For the text-containing cell, return its midpoint in [x, y] coordinate format. 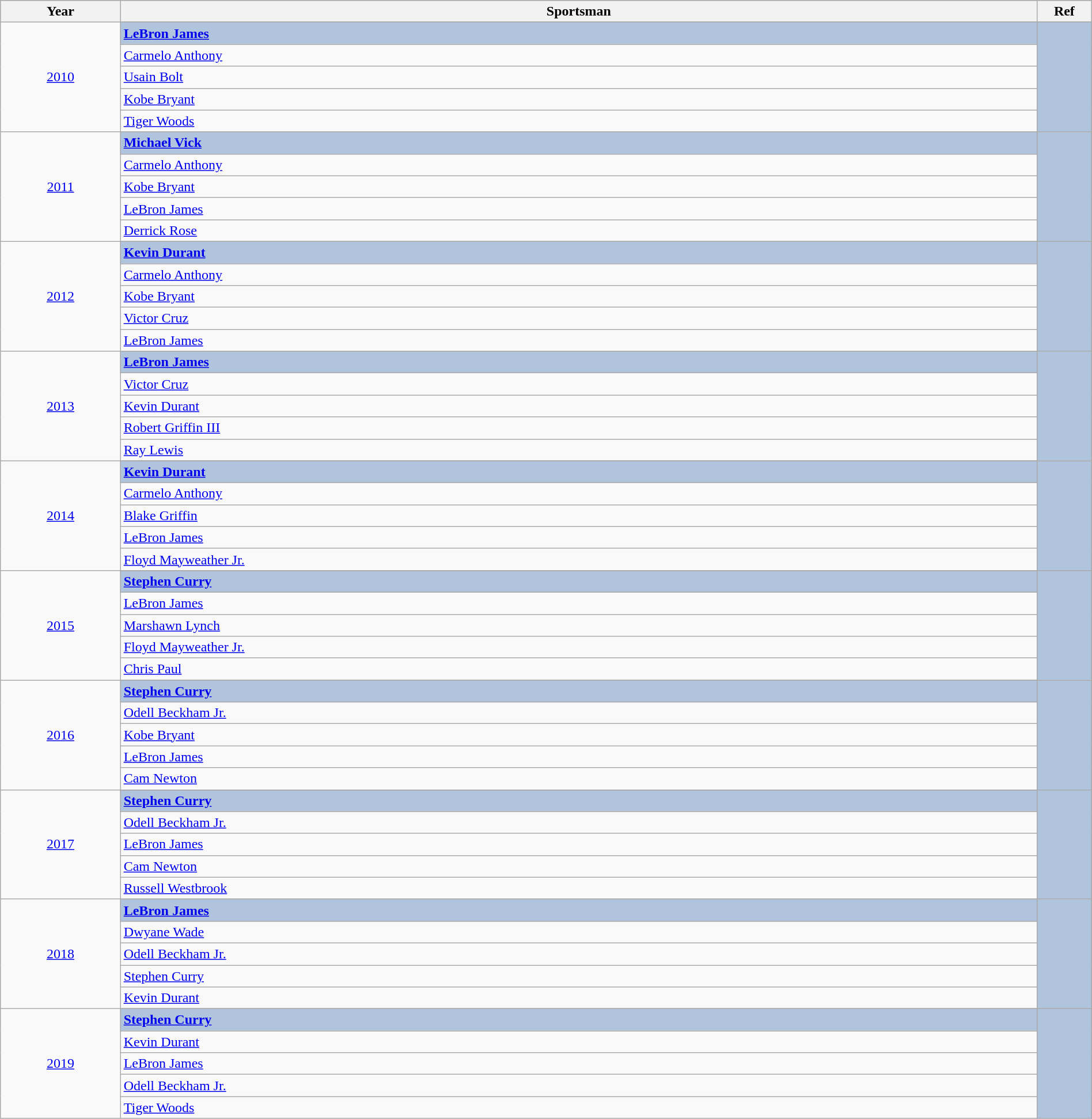
Ref [1064, 12]
2014 [60, 515]
2013 [60, 406]
Robert Griffin III [578, 428]
Usain Bolt [578, 77]
Sportsman [578, 12]
Derrick Rose [578, 230]
Russell Westbrook [578, 888]
Ray Lewis [578, 450]
Marshawn Lynch [578, 625]
2019 [60, 1064]
2018 [60, 954]
Michael Vick [578, 143]
2017 [60, 844]
Blake Griffin [578, 515]
2010 [60, 77]
2016 [60, 735]
Chris Paul [578, 669]
2011 [60, 187]
Dwyane Wade [578, 932]
Year [60, 12]
2015 [60, 625]
2012 [60, 296]
